Provide the (x, y) coordinate of the cell's center where the given text is located.  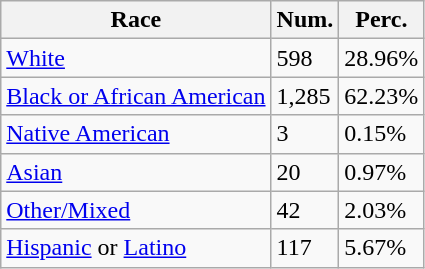
Hispanic or Latino (136, 248)
Num. (305, 20)
Perc. (382, 20)
2.03% (382, 210)
20 (305, 172)
5.67% (382, 248)
42 (305, 210)
0.15% (382, 134)
0.97% (382, 172)
1,285 (305, 96)
White (136, 58)
Asian (136, 172)
Race (136, 20)
117 (305, 248)
Native American (136, 134)
Other/Mixed (136, 210)
3 (305, 134)
28.96% (382, 58)
598 (305, 58)
62.23% (382, 96)
Black or African American (136, 96)
